Scan for the cell matching the given text and deliver its (x, y) coordinate at center. 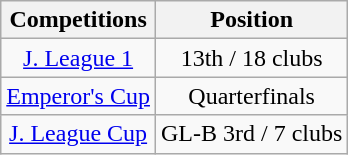
Competitions (78, 20)
J. League Cup (78, 134)
Emperor's Cup (78, 96)
13th / 18 clubs (251, 58)
Quarterfinals (251, 96)
GL-B 3rd / 7 clubs (251, 134)
Position (251, 20)
J. League 1 (78, 58)
